Identify which cell holds the provided text, then report its (x, y) central coordinate. 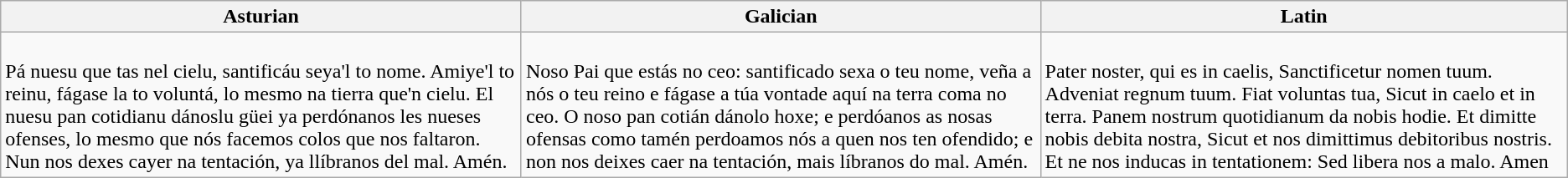
Latin (1303, 17)
Galician (781, 17)
Asturian (261, 17)
